Identify which cell holds the provided text, then report its [X, Y] central coordinate. 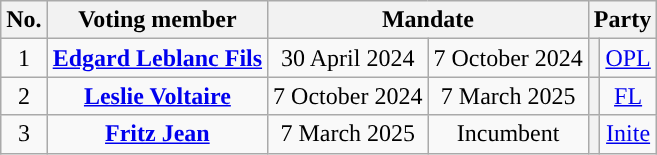
Incumbent [508, 134]
Fritz Jean [157, 134]
3 [24, 134]
30 April 2024 [348, 58]
2 [24, 96]
Mandate [428, 20]
OPL [628, 58]
Voting member [157, 20]
No. [24, 20]
Edgard Leblanc Fils [157, 58]
FL [628, 96]
1 [24, 58]
Party [622, 20]
Leslie Voltaire [157, 96]
Inite [628, 134]
